For the text-containing cell, return its midpoint in [X, Y] coordinate format. 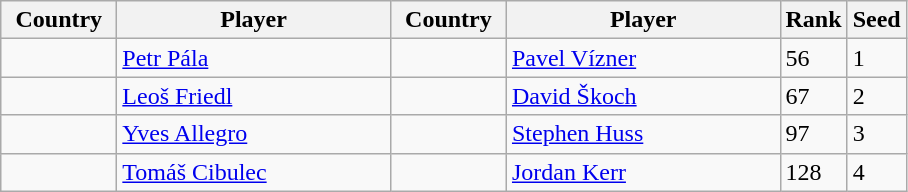
1 [876, 58]
67 [814, 96]
Petr Pála [254, 58]
Yves Allegro [254, 134]
128 [814, 172]
56 [814, 58]
Leoš Friedl [254, 96]
Stephen Huss [643, 134]
Jordan Kerr [643, 172]
4 [876, 172]
Seed [876, 20]
David Škoch [643, 96]
97 [814, 134]
Tomáš Cibulec [254, 172]
Pavel Vízner [643, 58]
3 [876, 134]
2 [876, 96]
Rank [814, 20]
